Identify which cell holds the provided text, then report its (X, Y) central coordinate. 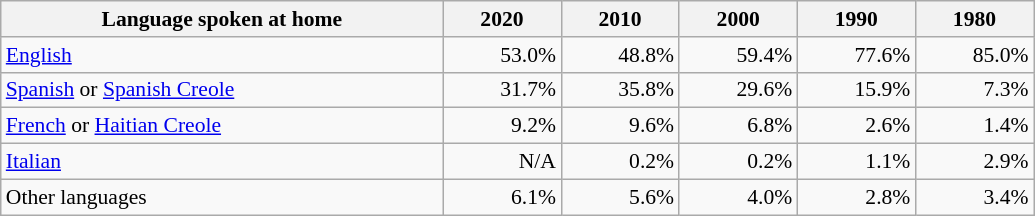
Spanish or Spanish Creole (222, 90)
Language spoken at home (222, 19)
English (222, 55)
Other languages (222, 197)
Italian (222, 162)
59.4% (738, 55)
77.6% (856, 55)
1990 (856, 19)
2.6% (856, 126)
35.8% (620, 90)
48.8% (620, 55)
N/A (502, 162)
29.6% (738, 90)
1980 (974, 19)
4.0% (738, 197)
2.8% (856, 197)
7.3% (974, 90)
2020 (502, 19)
15.9% (856, 90)
3.4% (974, 197)
2.9% (974, 162)
85.0% (974, 55)
1.4% (974, 126)
1.1% (856, 162)
53.0% (502, 55)
31.7% (502, 90)
2010 (620, 19)
6.8% (738, 126)
5.6% (620, 197)
French or Haitian Creole (222, 126)
6.1% (502, 197)
2000 (738, 19)
9.6% (620, 126)
9.2% (502, 126)
